Provide the (X, Y) coordinate of the cell's center where the given text is located.  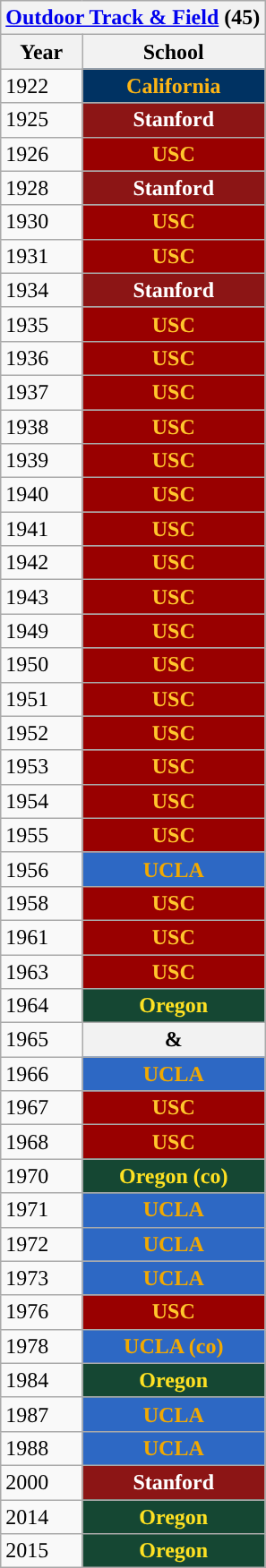
1937 (41, 392)
1928 (41, 188)
1964 (41, 1006)
UCLA (co) (174, 1346)
1934 (41, 290)
2015 (41, 1551)
1939 (41, 461)
1954 (41, 801)
1966 (41, 1074)
1976 (41, 1312)
1984 (41, 1380)
Year (41, 52)
1949 (41, 631)
1940 (41, 495)
1987 (41, 1414)
1956 (41, 869)
1961 (41, 937)
Outdoor Track & Field (45) (133, 18)
1965 (41, 1040)
& (174, 1040)
1935 (41, 324)
1941 (41, 529)
1978 (41, 1346)
1953 (41, 767)
1973 (41, 1278)
1951 (41, 699)
Oregon (co) (174, 1176)
School (174, 52)
1922 (41, 86)
1971 (41, 1210)
1958 (41, 903)
2014 (41, 1517)
1952 (41, 733)
1955 (41, 835)
1931 (41, 256)
1968 (41, 1142)
1938 (41, 427)
1972 (41, 1244)
2000 (41, 1482)
1970 (41, 1176)
1930 (41, 222)
1943 (41, 597)
1967 (41, 1108)
1942 (41, 563)
1963 (41, 971)
1950 (41, 665)
1988 (41, 1448)
California (174, 86)
1926 (41, 154)
1925 (41, 120)
1936 (41, 358)
